For the text-containing cell, return its midpoint in [X, Y] coordinate format. 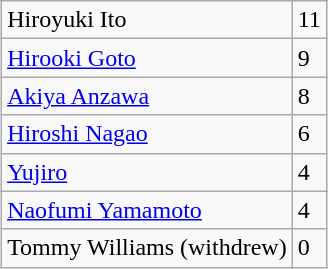
Tommy Williams (withdrew) [148, 248]
0 [309, 248]
8 [309, 96]
11 [309, 20]
Akiya Anzawa [148, 96]
9 [309, 58]
Hirooki Goto [148, 58]
Hiroyuki Ito [148, 20]
6 [309, 134]
Hiroshi Nagao [148, 134]
Yujiro [148, 172]
Naofumi Yamamoto [148, 210]
